Find where the given text appears and provide that cell's center as [x, y] coordinate. 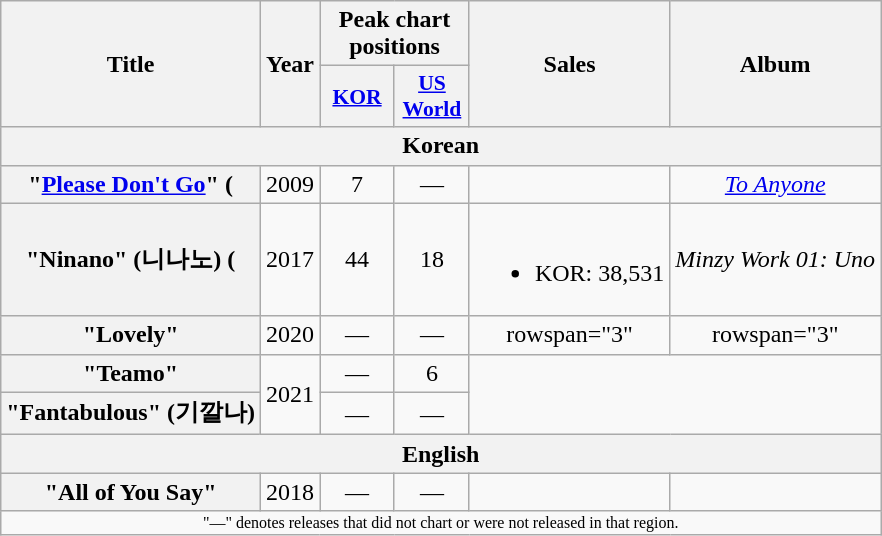
Title [131, 64]
USWorld [432, 96]
Year [290, 64]
2009 [290, 184]
2017 [290, 260]
"—" denotes releases that did not chart or were not released in that region. [441, 523]
"Teamo" [131, 373]
"Please Don't Go" ( [131, 184]
7 [358, 184]
Peak chartpositions [395, 34]
Minzy Work 01: Uno [776, 260]
18 [432, 260]
2020 [290, 335]
Sales [569, 64]
6 [432, 373]
"Ninano" (니나노) ( [131, 260]
"Fantabulous" (기깔나) [131, 414]
KOR [358, 96]
2018 [290, 492]
English [441, 454]
Album [776, 64]
"Lovely" [131, 335]
2021 [290, 394]
To Anyone [776, 184]
44 [358, 260]
"All of You Say" [131, 492]
Korean [441, 146]
KOR: 38,531 [569, 260]
